Locate the cell with the specified text and output its [X, Y] center coordinate. 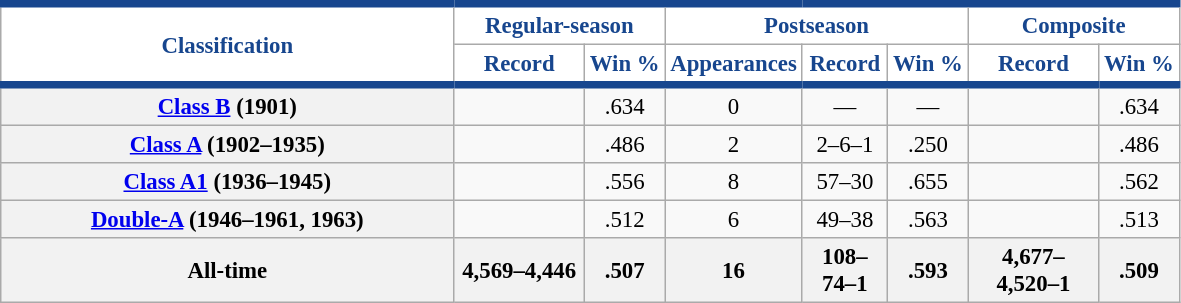
.655 [928, 182]
.513 [1139, 220]
108–74–1 [845, 270]
49–38 [845, 220]
57–30 [845, 182]
Double-A (1946–1961, 1963) [228, 220]
Class A1 (1936–1945) [228, 182]
0 [734, 106]
Class A (1902–1935) [228, 145]
All-time [228, 270]
6 [734, 220]
Appearances [734, 66]
Regular-season [560, 24]
.593 [928, 270]
.563 [928, 220]
Class B (1901) [228, 106]
Composite [1074, 24]
2–6–1 [845, 145]
.509 [1139, 270]
.512 [624, 220]
8 [734, 182]
Classification [228, 44]
.562 [1139, 182]
16 [734, 270]
.507 [624, 270]
2 [734, 145]
.556 [624, 182]
4,569–4,446 [520, 270]
Postseason [816, 24]
.250 [928, 145]
4,677–4,520–1 [1034, 270]
